Provide the [X, Y] coordinate of the cell's center where the given text is located.  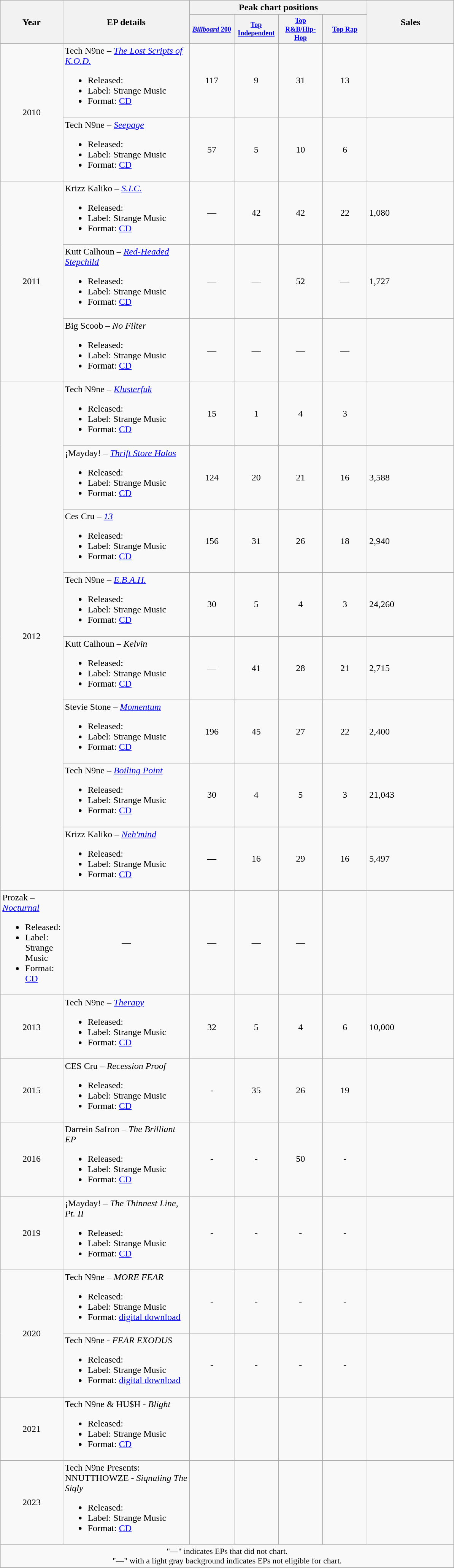
15 [212, 414]
3,588 [411, 477]
Tech N9ne – The Lost Scripts of K.O.D.Released: Label: Strange Music Format: CD [126, 81]
Stevie Stone – MomentumReleased: Label: Strange MusicFormat: CD [126, 732]
41 [256, 668]
Peak chart positions [278, 8]
¡Mayday! – Thrift Store HalosReleased: Label: Strange MusicFormat: CD [126, 477]
Top Rap [345, 29]
2010 [32, 113]
Tech N9ne – KlusterfukReleased: Label: Strange Music Format: CD [126, 414]
5,497 [411, 859]
24,260 [411, 604]
50 [300, 1159]
32 [212, 1027]
¡Mayday! – The Thinnest Line, Pt. IIReleased: Label: Strange MusicFormat: CD [126, 1233]
45 [256, 732]
Krizz Kaliko – S.I.C.Released: Label: Strange Music Format: CD [126, 213]
35 [256, 1090]
21,043 [411, 795]
28 [300, 668]
10 [300, 149]
2,940 [411, 541]
Darrein Safron – The Brilliant EPReleased: Label: Strange MusicFormat: CD [126, 1159]
Sales [411, 22]
19 [345, 1090]
18 [345, 541]
Kutt Calhoun – KelvinReleased: Label: Strange MusicFormat: CD [126, 668]
2020 [32, 1333]
27 [300, 732]
117 [212, 81]
1,080 [411, 213]
Tech N9ne – MORE FEARReleased: Label: Strange MusicFormat: digital download [126, 1302]
1,727 [411, 281]
Tech N9ne - FEAR EXODUSReleased: Label: Strange MusicFormat: digital download [126, 1365]
2012 [32, 636]
Kutt Calhoun – Red-Headed StepchildReleased: Label: Strange Music Format: CD [126, 281]
2023 [32, 1503]
2015 [32, 1090]
13 [345, 81]
57 [212, 149]
20 [256, 477]
Ces Cru – 13Released: Label: Strange MusicFormat: CD [126, 541]
2019 [32, 1233]
Tech N9ne – Boiling PointReleased: Label: Strange MusicFormat: CD [126, 795]
9 [256, 81]
2021 [32, 1429]
Tech N9ne – TherapyReleased: Label: Strange MusicFormat: CD [126, 1027]
1 [256, 414]
2016 [32, 1159]
Year [32, 22]
Tech N9ne Presents: NNUTTHOWZE - Siqnaling The SiqlyReleased: Label: Strange Music Format: CD [126, 1503]
2,400 [411, 732]
124 [212, 477]
Tech N9ne – E.B.A.H.Released: Label: Strange MusicFormat: CD [126, 604]
Krizz Kaliko – Neh'mindReleased: Label: Strange MusicFormat: CD [126, 859]
10,000 [411, 1027]
2,715 [411, 668]
Tech N9ne – SeepageReleased: Label: Strange Music Format: CD [126, 149]
Prozak – NocturnalReleased: Label: Strange MusicFormat: CD [32, 943]
52 [300, 281]
CES Cru – Recession ProofReleased: Label: Strange MusicFormat: CD [126, 1090]
2013 [32, 1027]
2011 [32, 281]
Billboard 200 [212, 29]
Top R&B/Hip-Hop [300, 29]
"—" indicates EPs that did not chart."—" with a light gray background indicates EPs not eligible for chart. [227, 1556]
196 [212, 732]
156 [212, 541]
29 [300, 859]
Top Independent [256, 29]
EP details [126, 22]
Tech N9ne & HU$H - BlightReleased: Label: Strange MusicFormat: CD [126, 1429]
Big Scoob – No FilterReleased: Label: Strange Music Format: CD [126, 350]
